For the text-containing cell, return its midpoint in (x, y) coordinate format. 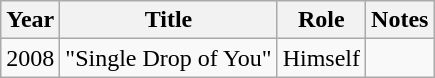
Year (30, 20)
2008 (30, 58)
Himself (321, 58)
"Single Drop of You" (168, 58)
Title (168, 20)
Role (321, 20)
Notes (400, 20)
